Provide the (x, y) coordinate of the cell's center where the given text is located.  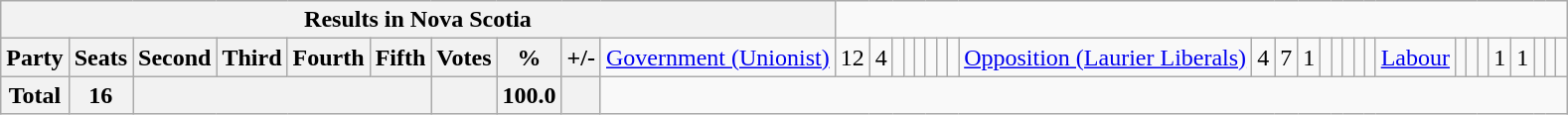
Results in Nova Scotia (417, 20)
Opposition (Laurier Liberals) (1105, 57)
Government (Unionist) (717, 57)
100.0 (529, 95)
12 (853, 57)
Third (252, 57)
7 (1286, 57)
Second (175, 57)
Fourth (328, 57)
Total (35, 95)
Fifth (400, 57)
Votes (464, 57)
Party (35, 57)
Seats (100, 57)
+/- (580, 57)
% (529, 57)
Labour (1415, 57)
16 (100, 95)
